Search for the cell housing the specified text and yield its (X, Y) center coordinate. 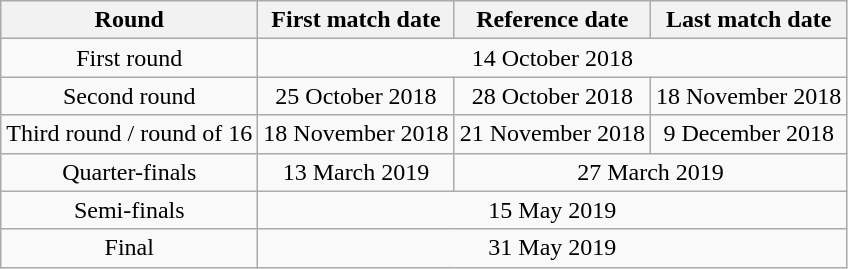
Third round / round of 16 (130, 134)
First match date (356, 20)
Quarter-finals (130, 172)
First round (130, 58)
25 October 2018 (356, 96)
Last match date (749, 20)
13 March 2019 (356, 172)
Semi-finals (130, 210)
Round (130, 20)
15 May 2019 (552, 210)
14 October 2018 (552, 58)
Final (130, 248)
9 December 2018 (749, 134)
Second round (130, 96)
31 May 2019 (552, 248)
Reference date (552, 20)
21 November 2018 (552, 134)
27 March 2019 (650, 172)
28 October 2018 (552, 96)
